For the text-containing cell, return its midpoint in [X, Y] coordinate format. 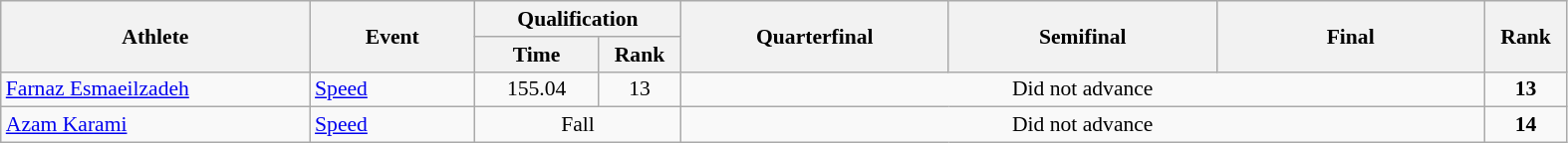
Semifinal [1082, 36]
14 [1526, 125]
Farnaz Esmaeilzadeh [155, 89]
Athlete [155, 36]
Event [392, 36]
Final [1351, 36]
Quarterfinal [815, 36]
155.04 [537, 89]
Azam Karami [155, 125]
Time [537, 55]
Qualification [578, 19]
Fall [578, 125]
